Scan for the cell matching the given text and deliver its (X, Y) coordinate at center. 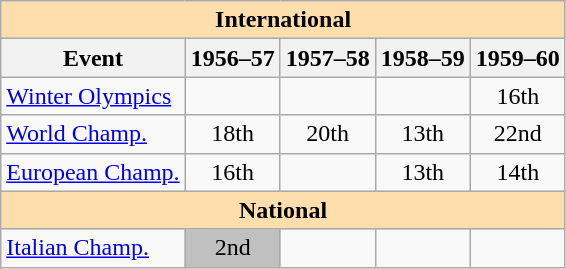
1959–60 (518, 58)
14th (518, 172)
International (284, 20)
Italian Champ. (93, 248)
1957–58 (328, 58)
Winter Olympics (93, 96)
18th (232, 134)
22nd (518, 134)
National (284, 210)
2nd (232, 248)
European Champ. (93, 172)
Event (93, 58)
20th (328, 134)
World Champ. (93, 134)
1958–59 (422, 58)
1956–57 (232, 58)
